Provide the [X, Y] coordinate of the cell's center where the given text is located.  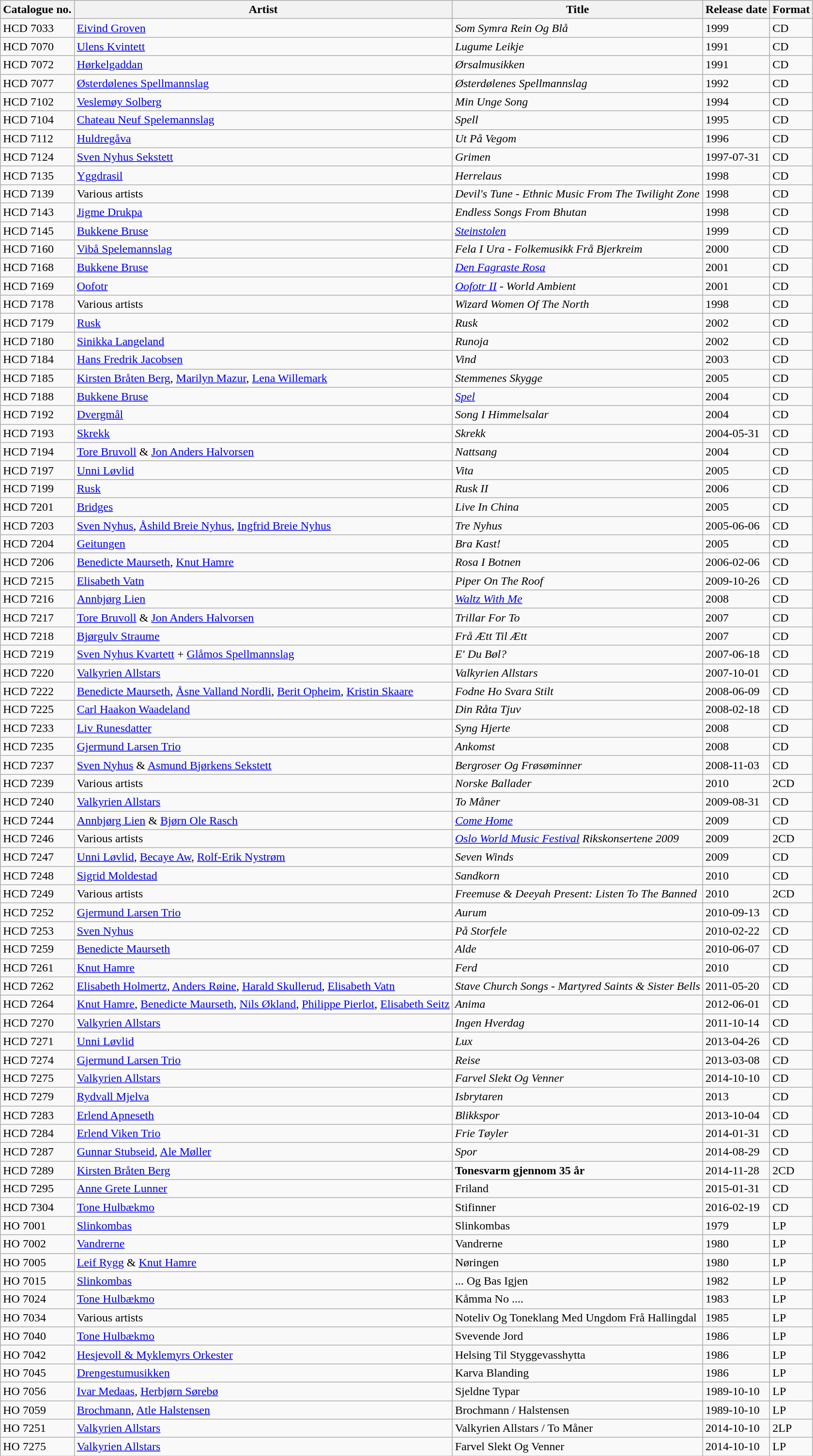
HCD 7271 [37, 1041]
Stifinner [577, 1207]
2013 [736, 1096]
Frå Ætt Til Ætt [577, 636]
HO 7056 [37, 1391]
Lux [577, 1041]
Wizard Women Of The North [577, 304]
HCD 7192 [37, 415]
2011-10-14 [736, 1023]
Drengestumusikken [263, 1373]
Oofotr II - World Ambient [577, 286]
HCD 7247 [37, 857]
HCD 7178 [37, 304]
2014-08-29 [736, 1152]
Tre Nyhus [577, 525]
HCD 7072 [37, 65]
1997-07-31 [736, 157]
2014-11-28 [736, 1170]
2000 [736, 249]
2013-04-26 [736, 1041]
Hørkelgaddan [263, 65]
Waltz With Me [577, 599]
HCD 7145 [37, 231]
Fela I Ura - Folkemusikk Frå Bjerkreim [577, 249]
Stave Church Songs - Martyred Saints & Sister Bells [577, 986]
Seven Winds [577, 857]
Anne Grete Lunner [263, 1189]
2010-09-13 [736, 912]
Song I Himmelsalar [577, 415]
1985 [736, 1318]
HCD 7220 [37, 673]
Vibå Spelemannslag [263, 249]
HCD 7235 [37, 746]
Svevende Jord [577, 1336]
HCD 7201 [37, 507]
HCD 7261 [37, 968]
Sigrid Moldestad [263, 876]
2013-03-08 [736, 1060]
HCD 7262 [37, 986]
HCD 7135 [37, 175]
HO 7001 [37, 1226]
Spel [577, 396]
HCD 7169 [37, 286]
Trillar For To [577, 618]
2008-06-09 [736, 691]
E' Du Bøl? [577, 654]
HCD 7264 [37, 1004]
Eivind Groven [263, 28]
Frie Tøyler [577, 1134]
HCD 7304 [37, 1207]
Rydvall Mjelva [263, 1096]
Brochmann, Atle Halstensen [263, 1410]
HCD 7160 [37, 249]
HCD 7194 [37, 452]
2011-05-20 [736, 986]
Hans Fredrik Jacobsen [263, 360]
Nøringen [577, 1262]
Elisabeth Holmertz, Anders Røine, Harald Skullerud, Elisabeth Vatn [263, 986]
HCD 7279 [37, 1096]
HCD 7233 [37, 728]
HCD 7295 [37, 1189]
1994 [736, 102]
Bergroser Og Frøsøminner [577, 765]
... Og Bas Igjen [577, 1281]
2010-02-22 [736, 931]
HCD 7270 [37, 1023]
Jigme Drukpa [263, 212]
Freemuse & Deeyah Present: Listen To The Banned [577, 894]
HCD 7246 [37, 839]
Oslo World Music Festival Rikskonsertene 2009 [577, 839]
Kåmma No .... [577, 1299]
HCD 7274 [37, 1060]
Rusk II [577, 488]
2007-10-01 [736, 673]
Come Home [577, 820]
Nattsang [577, 452]
Herrelaus [577, 175]
Annbjørg Lien [263, 599]
HCD 7289 [37, 1170]
2014-01-31 [736, 1134]
HCD 7275 [37, 1078]
HCD 7124 [37, 157]
Norske Ballader [577, 783]
HO 7040 [37, 1336]
HCD 7239 [37, 783]
Syng Hjerte [577, 728]
Lugume Leikje [577, 46]
Vita [577, 470]
2008-11-03 [736, 765]
Title [577, 10]
HCD 7219 [37, 654]
HCD 7077 [37, 83]
HCD 7102 [37, 102]
HCD 7179 [37, 323]
HCD 7184 [37, 360]
Leif Rygg & Knut Hamre [263, 1262]
HCD 7283 [37, 1115]
HCD 7225 [37, 710]
1979 [736, 1226]
Karva Blanding [577, 1373]
1982 [736, 1281]
Elisabeth Vatn [263, 581]
Benedicte Maurseth, Åsne Valland Nordli, Berit Opheim, Kristin Skaare [263, 691]
HCD 7185 [37, 378]
HCD 7284 [37, 1134]
Runoja [577, 341]
Carl Haakon Waadeland [263, 710]
HCD 7193 [37, 433]
HO 7042 [37, 1354]
HCD 7168 [37, 268]
Rosa I Botnen [577, 562]
HO 7059 [37, 1410]
HCD 7033 [37, 28]
Kirsten Bråten Berg [263, 1170]
HCD 7199 [37, 488]
Sven Nyhus, Åshild Breie Nyhus, Ingfrid Breie Nyhus [263, 525]
Brochmann / Halstensen [577, 1410]
2007-06-18 [736, 654]
Sven Nyhus [263, 931]
HCD 7237 [37, 765]
HCD 7104 [37, 120]
HCD 7180 [37, 341]
HO 7045 [37, 1373]
Knut Hamre [263, 968]
2010-06-07 [736, 949]
Ingen Hverdag [577, 1023]
2016-02-19 [736, 1207]
HCD 7218 [37, 636]
2LP [791, 1428]
Huldregåva [263, 138]
Vind [577, 360]
Ankomst [577, 746]
På Storfele [577, 931]
Bjørgulv Straume [263, 636]
Sandkorn [577, 876]
Ørsalmusikken [577, 65]
Steinstolen [577, 231]
Sinikka Langeland [263, 341]
Unni Løvlid, Becaye Aw, Rolf-Erik Nystrøm [263, 857]
HCD 7249 [37, 894]
Erlend Apneseth [263, 1115]
Sven Nyhus Kvartett + Glåmos Spellmannslag [263, 654]
HCD 7248 [37, 876]
HCD 7252 [37, 912]
Benedicte Maurseth [263, 949]
2009-08-31 [736, 802]
HCD 7197 [37, 470]
Tonesvarm gjennom 35 år [577, 1170]
Sjeldne Typar [577, 1391]
Noteliv Og Toneklang Med Ungdom Frå Hallingdal [577, 1318]
HCD 7188 [37, 396]
Annbjørg Lien & Bjørn Ole Rasch [263, 820]
Dvergmål [263, 415]
HCD 7206 [37, 562]
2006 [736, 488]
Geitungen [263, 544]
Knut Hamre, Benedicte Maurseth, Nils Økland, Philippe Pierlot, Elisabeth Seitz [263, 1004]
HO 7251 [37, 1428]
2004-05-31 [736, 433]
To Måner [577, 802]
Sven Nyhus Sekstett [263, 157]
Fodne Ho Svara Stilt [577, 691]
HCD 7222 [37, 691]
HCD 7244 [37, 820]
HCD 7287 [37, 1152]
HCD 7253 [37, 931]
Gunnar Stubseid, Ale Møller [263, 1152]
2012-06-01 [736, 1004]
HCD 7070 [37, 46]
Valkyrien Allstars / To Måner [577, 1428]
HO 7015 [37, 1281]
HCD 7139 [37, 194]
Ivar Medaas, Herbjørn Sørebø [263, 1391]
Chateau Neuf Spelemannslag [263, 120]
Min Unge Song [577, 102]
Sven Nyhus & Asmund Bjørkens Sekstett [263, 765]
HCD 7259 [37, 949]
HCD 7240 [37, 802]
Oofotr [263, 286]
Bridges [263, 507]
2009-10-26 [736, 581]
Helsing Til Styggevasshytta [577, 1354]
HO 7002 [37, 1244]
HO 7275 [37, 1447]
Erlend Viken Trio [263, 1134]
Anima [577, 1004]
Alde [577, 949]
HCD 7143 [37, 212]
Aurum [577, 912]
Reise [577, 1060]
1996 [736, 138]
1992 [736, 83]
Veslemøy Solberg [263, 102]
Din Råta Tjuv [577, 710]
2005-06-06 [736, 525]
2015-01-31 [736, 1189]
2013-10-04 [736, 1115]
2003 [736, 360]
HCD 7203 [37, 525]
HCD 7215 [37, 581]
Kirsten Bråten Berg, Marilyn Mazur, Lena Willemark [263, 378]
Artist [263, 10]
1995 [736, 120]
Stemmenes Skygge [577, 378]
HO 7024 [37, 1299]
Spell [577, 120]
Spor [577, 1152]
Blikkspor [577, 1115]
2006-02-06 [736, 562]
HCD 7112 [37, 138]
Devil's Tune - Ethnic Music From The Twilight Zone [577, 194]
Yggdrasil [263, 175]
Benedicte Maurseth, Knut Hamre [263, 562]
Den Fagraste Rosa [577, 268]
Piper On The Roof [577, 581]
Catalogue no. [37, 10]
HO 7034 [37, 1318]
HCD 7217 [37, 618]
Bra Kast! [577, 544]
Endless Songs From Bhutan [577, 212]
Release date [736, 10]
Grimen [577, 157]
Ulens Kvintett [263, 46]
2008-02-18 [736, 710]
HCD 7216 [37, 599]
Live In China [577, 507]
Ut På Vegom [577, 138]
Hesjevoll & Myklemyrs Orkester [263, 1354]
Format [791, 10]
Som Symra Rein Og Blå [577, 28]
HO 7005 [37, 1262]
1983 [736, 1299]
Ferd [577, 968]
HCD 7204 [37, 544]
Friland [577, 1189]
Isbrytaren [577, 1096]
Liv Runesdatter [263, 728]
